Detect which cell encompasses the target text, then output its [x, y] center coordinate. 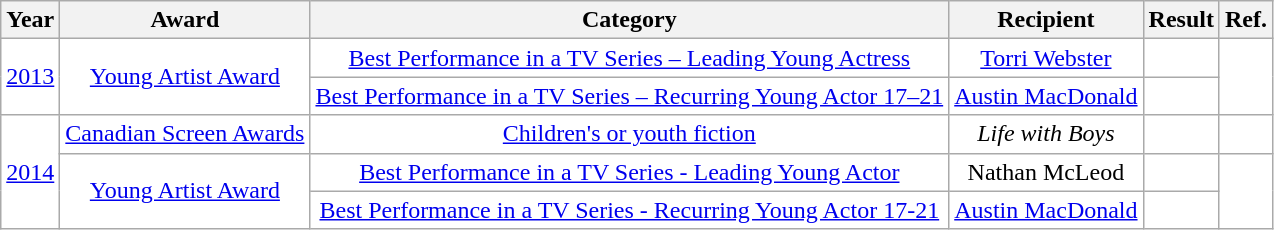
Best Performance in a TV Series - Leading Young Actor [630, 172]
2013 [30, 77]
Year [30, 20]
Recipient [1046, 20]
Best Performance in a TV Series – Recurring Young Actor 17–21 [630, 96]
Best Performance in a TV Series - Recurring Young Actor 17-21 [630, 210]
Award [185, 20]
Category [630, 20]
Result [1181, 20]
2014 [30, 172]
Nathan McLeod [1046, 172]
Torri Webster [1046, 58]
Ref. [1246, 20]
Children's or youth fiction [630, 134]
Life with Boys [1046, 134]
Best Performance in a TV Series – Leading Young Actress [630, 58]
Canadian Screen Awards [185, 134]
